From the cell containing the given text, extract its center point as [x, y] coordinate. 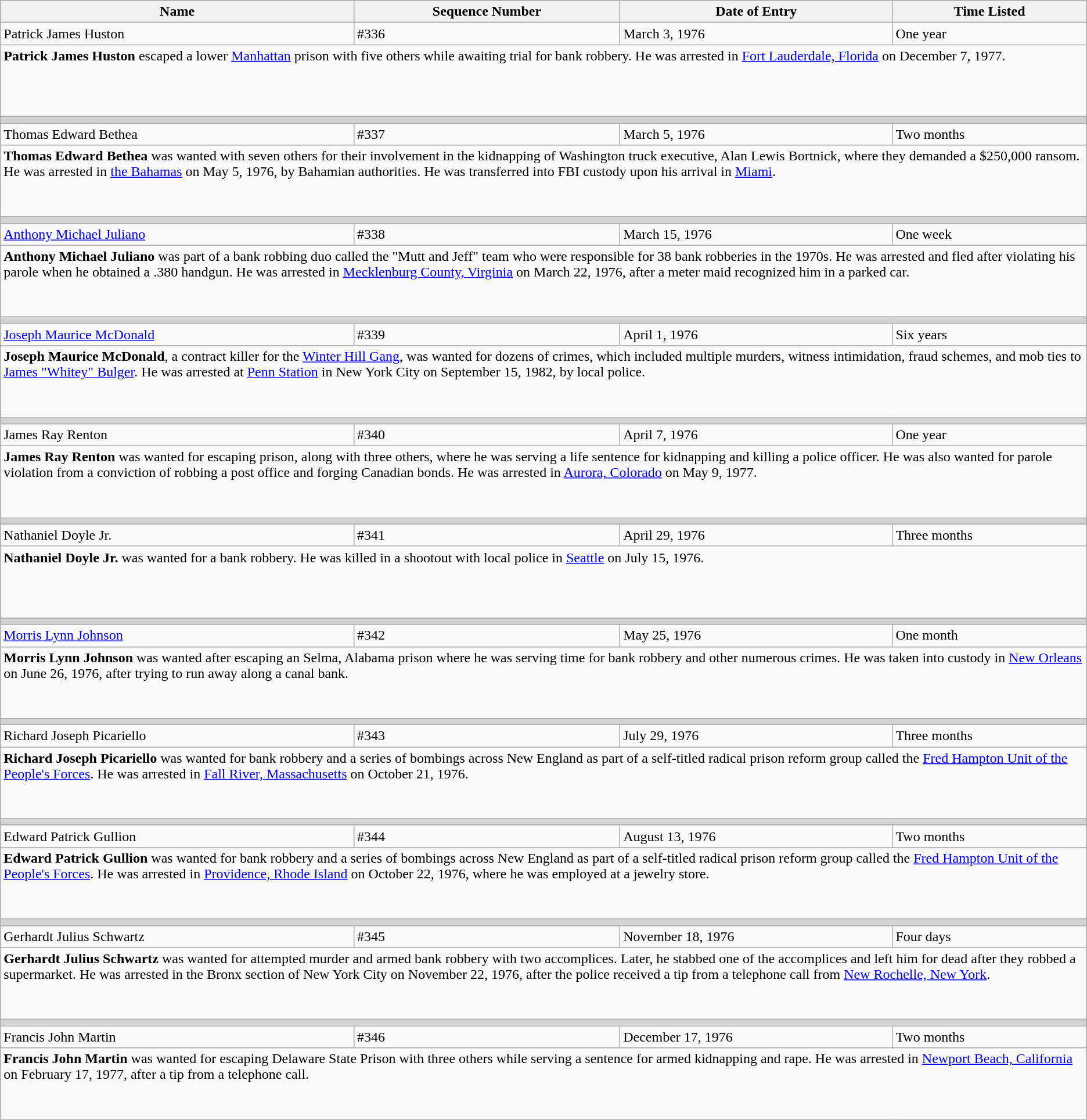
July 29, 1976 [756, 736]
Francis John Martin [178, 1037]
Nathaniel Doyle Jr. was wanted for a bank robbery. He was killed in a shootout with local police in Seattle on July 15, 1976. [543, 582]
Nathaniel Doyle Jr. [178, 535]
Edward Patrick Gullion [178, 836]
#339 [487, 335]
#345 [487, 936]
Six years [989, 335]
One week [989, 234]
Patrick James Huston [178, 34]
Four days [989, 936]
Time Listed [989, 12]
Name [178, 12]
May 25, 1976 [756, 636]
April 1, 1976 [756, 335]
December 17, 1976 [756, 1037]
One month [989, 636]
April 29, 1976 [756, 535]
#346 [487, 1037]
#342 [487, 636]
August 13, 1976 [756, 836]
Joseph Maurice McDonald [178, 335]
Thomas Edward Bethea [178, 134]
#341 [487, 535]
#344 [487, 836]
Date of Entry [756, 12]
Sequence Number [487, 12]
#343 [487, 736]
Morris Lynn Johnson [178, 636]
March 3, 1976 [756, 34]
#337 [487, 134]
#340 [487, 435]
Anthony Michael Juliano [178, 234]
November 18, 1976 [756, 936]
Gerhardt Julius Schwartz [178, 936]
April 7, 1976 [756, 435]
March 15, 1976 [756, 234]
James Ray Renton [178, 435]
#336 [487, 34]
Richard Joseph Picariello [178, 736]
March 5, 1976 [756, 134]
#338 [487, 234]
